Search for the cell housing the specified text and yield its [x, y] center coordinate. 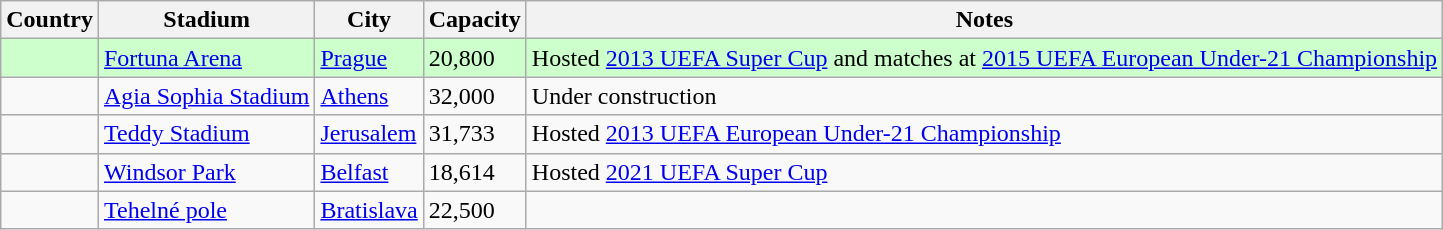
Prague [369, 58]
31,733 [474, 134]
18,614 [474, 172]
Athens [369, 96]
Fortuna Arena [206, 58]
Hosted 2013 UEFA European Under-21 Championship [984, 134]
20,800 [474, 58]
Agia Sophia Stadium [206, 96]
Tehelné pole [206, 210]
Stadium [206, 20]
City [369, 20]
Hosted 2013 UEFA Super Cup and matches at 2015 UEFA European Under-21 Championship [984, 58]
Windsor Park [206, 172]
Hosted 2021 UEFA Super Cup [984, 172]
Teddy Stadium [206, 134]
Belfast [369, 172]
Country [50, 20]
Notes [984, 20]
Capacity [474, 20]
32,000 [474, 96]
Jerusalem [369, 134]
Bratislava [369, 210]
22,500 [474, 210]
Under construction [984, 96]
